Determine the [x, y] coordinate at the center of the cell enclosing the given text.  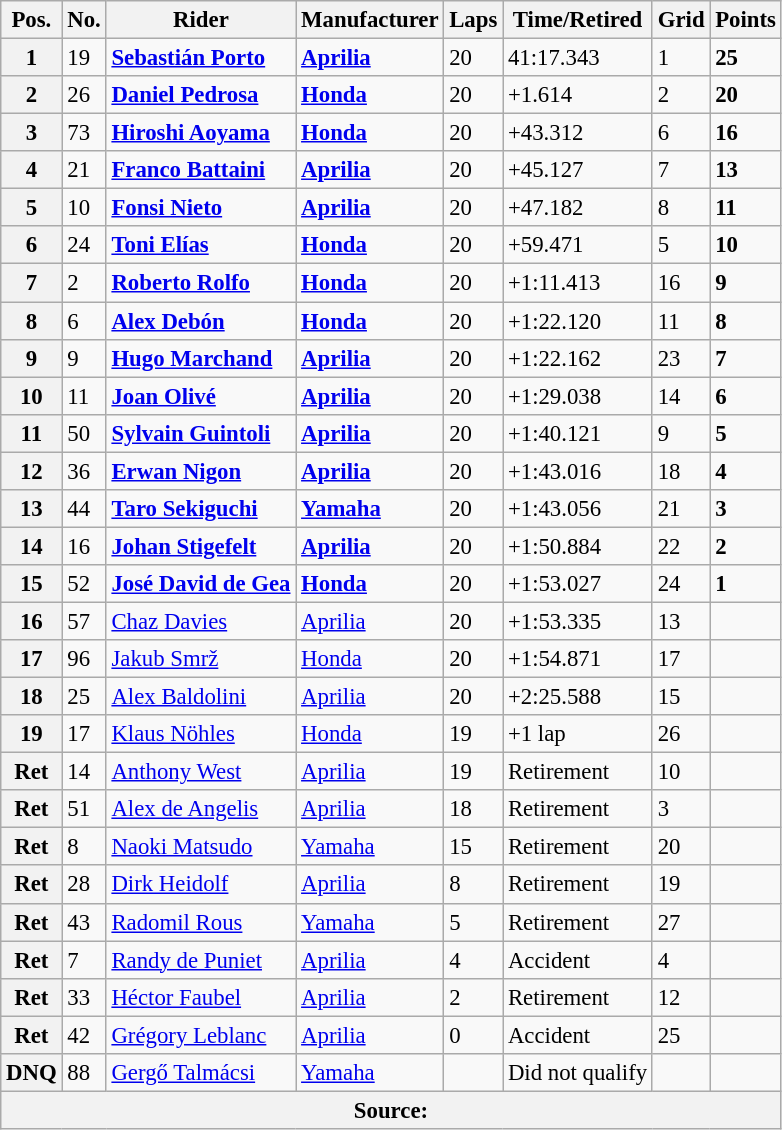
Franco Battaini [201, 170]
Pos. [32, 20]
Alex Baldolini [201, 697]
Johan Stigefelt [201, 546]
+2:25.588 [578, 697]
Toni Elías [201, 245]
96 [84, 659]
Alex de Angelis [201, 809]
41:17.343 [578, 58]
+45.127 [578, 170]
51 [84, 809]
36 [84, 471]
Sylvain Guintoli [201, 433]
Joan Olivé [201, 396]
+1:11.413 [578, 283]
23 [680, 358]
73 [84, 133]
22 [680, 546]
José David de Gea [201, 584]
+1:43.056 [578, 509]
Roberto Rolfo [201, 283]
+59.471 [578, 245]
Grid [680, 20]
No. [84, 20]
44 [84, 509]
Taro Sekiguchi [201, 509]
Naoki Matsudo [201, 847]
Alex Debón [201, 321]
Source: [391, 1110]
Erwan Nigon [201, 471]
Grégory Leblanc [201, 1035]
Radomil Rous [201, 922]
Rider [201, 20]
28 [84, 885]
Manufacturer [370, 20]
+1:53.335 [578, 621]
Did not qualify [578, 1073]
+1:22.162 [578, 358]
Gergő Talmácsi [201, 1073]
+1:29.038 [578, 396]
Chaz Davies [201, 621]
Hugo Marchand [201, 358]
42 [84, 1035]
Jakub Smrž [201, 659]
50 [84, 433]
Dirk Heidolf [201, 885]
Randy de Puniet [201, 960]
Time/Retired [578, 20]
Points [746, 20]
0 [474, 1035]
27 [680, 922]
33 [84, 997]
Daniel Pedrosa [201, 95]
+1 lap [578, 734]
Sebastián Porto [201, 58]
88 [84, 1073]
Klaus Nöhles [201, 734]
DNQ [32, 1073]
+47.182 [578, 208]
+1:50.884 [578, 546]
+43.312 [578, 133]
Laps [474, 20]
Héctor Faubel [201, 997]
Hiroshi Aoyama [201, 133]
57 [84, 621]
+1:43.016 [578, 471]
Anthony West [201, 772]
43 [84, 922]
+1:22.120 [578, 321]
Fonsi Nieto [201, 208]
52 [84, 584]
+1:53.027 [578, 584]
+1:54.871 [578, 659]
+1:40.121 [578, 433]
+1.614 [578, 95]
